Search for the cell housing the specified text and yield its [X, Y] center coordinate. 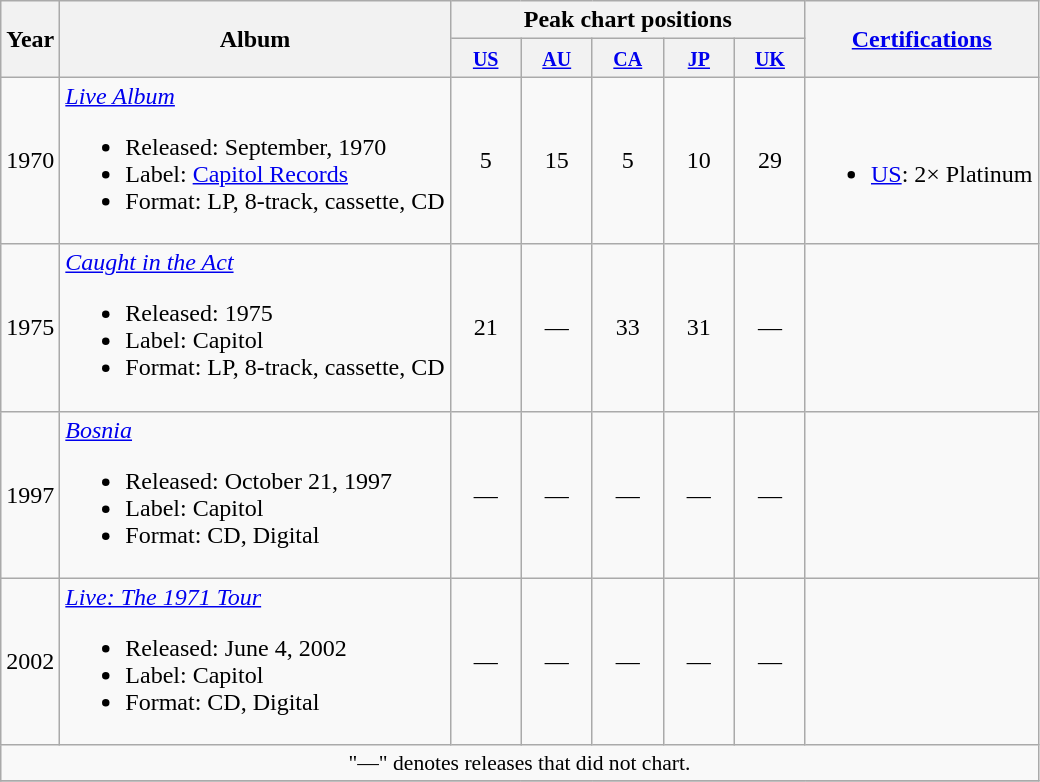
Certifications [922, 39]
Live: The 1971 TourReleased: June 4, 2002Label: CapitolFormat: CD, Digital [255, 662]
JP [698, 58]
15 [556, 160]
Year [30, 39]
AU [556, 58]
UK [770, 58]
2002 [30, 662]
Peak chart positions [628, 20]
1970 [30, 160]
Live AlbumReleased: September, 1970Label: Capitol RecordsFormat: LP, 8-track, cassette, CD [255, 160]
29 [770, 160]
21 [486, 328]
CA [628, 58]
US [486, 58]
1997 [30, 494]
US: 2× Platinum [922, 160]
33 [628, 328]
"—" denotes releases that did not chart. [520, 763]
1975 [30, 328]
10 [698, 160]
31 [698, 328]
Album [255, 39]
BosniaReleased: October 21, 1997Label: CapitolFormat: CD, Digital [255, 494]
Caught in the ActReleased: 1975Label: CapitolFormat: LP, 8-track, cassette, CD [255, 328]
